Capture the cell that displays the provided text and extract its (x, y) central coordinate. 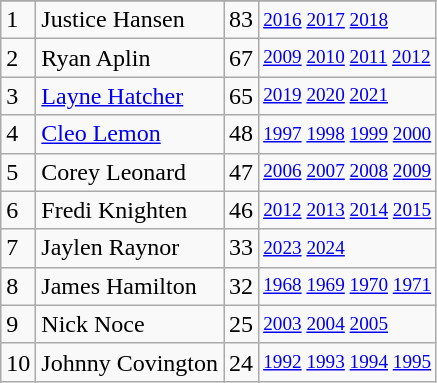
Ryan Aplin (130, 58)
1997 1998 1999 2000 (348, 134)
9 (18, 324)
48 (242, 134)
1968 1969 1970 1971 (348, 286)
8 (18, 286)
1992 1993 1994 1995 (348, 362)
5 (18, 172)
Justice Hansen (130, 20)
Layne Hatcher (130, 96)
2009 2010 2011 2012 (348, 58)
65 (242, 96)
10 (18, 362)
James Hamilton (130, 286)
2012 2013 2014 2015 (348, 210)
2003 2004 2005 (348, 324)
Jaylen Raynor (130, 248)
47 (242, 172)
83 (242, 20)
46 (242, 210)
3 (18, 96)
6 (18, 210)
Johnny Covington (130, 362)
2016 2017 2018 (348, 20)
25 (242, 324)
2 (18, 58)
67 (242, 58)
4 (18, 134)
Corey Leonard (130, 172)
7 (18, 248)
24 (242, 362)
1 (18, 20)
2023 2024 (348, 248)
Fredi Knighten (130, 210)
33 (242, 248)
Nick Noce (130, 324)
2006 2007 2008 2009 (348, 172)
Cleo Lemon (130, 134)
32 (242, 286)
2019 2020 2021 (348, 96)
